Output the [X, Y] coordinate of the center of the cell containing the given text.  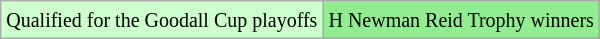
H Newman Reid Trophy winners [462, 20]
Qualified for the Goodall Cup playoffs [162, 20]
